Find where the given text appears and provide that cell's center as [x, y] coordinate. 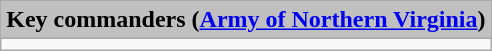
Key commanders (Army of Northern Virginia) [246, 20]
